Return [X, Y] of the center of cell containing provided text 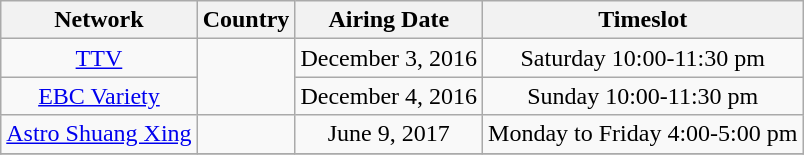
TTV [99, 58]
Airing Date [389, 20]
Sunday 10:00-11:30 pm [643, 96]
Monday to Friday 4:00-5:00 pm [643, 134]
Saturday 10:00-11:30 pm [643, 58]
December 3, 2016 [389, 58]
Network [99, 20]
Timeslot [643, 20]
June 9, 2017 [389, 134]
Astro Shuang Xing [99, 134]
Country [246, 20]
EBC Variety [99, 96]
December 4, 2016 [389, 96]
